Pinpoint the cell where the given text exists, returning its [x, y] midpoint coordinate. 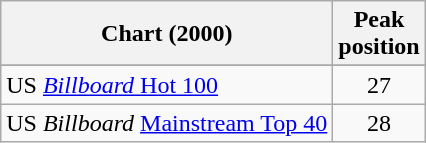
Peakposition [379, 34]
US Billboard Mainstream Top 40 [167, 123]
Chart (2000) [167, 34]
28 [379, 123]
US Billboard Hot 100 [167, 85]
27 [379, 85]
